Output the [X, Y] coordinate of the center of the cell containing the given text.  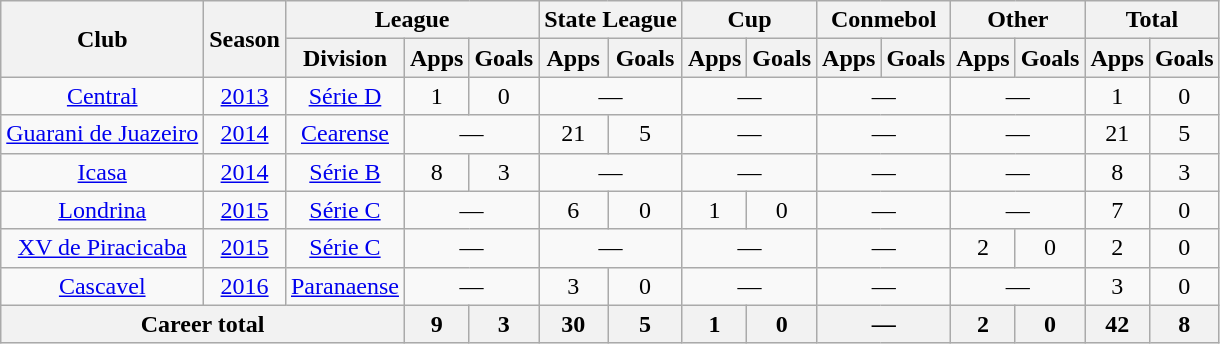
Total [1152, 20]
Club [102, 39]
9 [436, 324]
42 [1117, 324]
State League [611, 20]
Cup [749, 20]
Conmebol [884, 20]
Division [344, 58]
Série B [344, 172]
Other [1018, 20]
Icasa [102, 172]
2016 [245, 286]
Série D [344, 96]
XV de Piracicaba [102, 248]
Cearense [344, 134]
6 [574, 210]
Career total [203, 324]
Paranaense [344, 286]
7 [1117, 210]
Londrina [102, 210]
League [412, 20]
2013 [245, 96]
Cascavel [102, 286]
Guarani de Juazeiro [102, 134]
30 [574, 324]
Season [245, 39]
Central [102, 96]
